Find where the given text appears and provide that cell's center as [X, Y] coordinate. 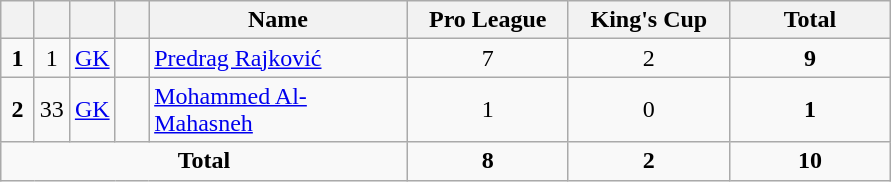
8 [488, 161]
9 [810, 58]
King's Cup [648, 20]
7 [488, 58]
Predrag Rajković [278, 58]
Mohammed Al-Mahasneh [278, 110]
10 [810, 161]
Name [278, 20]
Pro League [488, 20]
0 [648, 110]
33 [52, 110]
